Identify which cell holds the provided text, then report its [x, y] central coordinate. 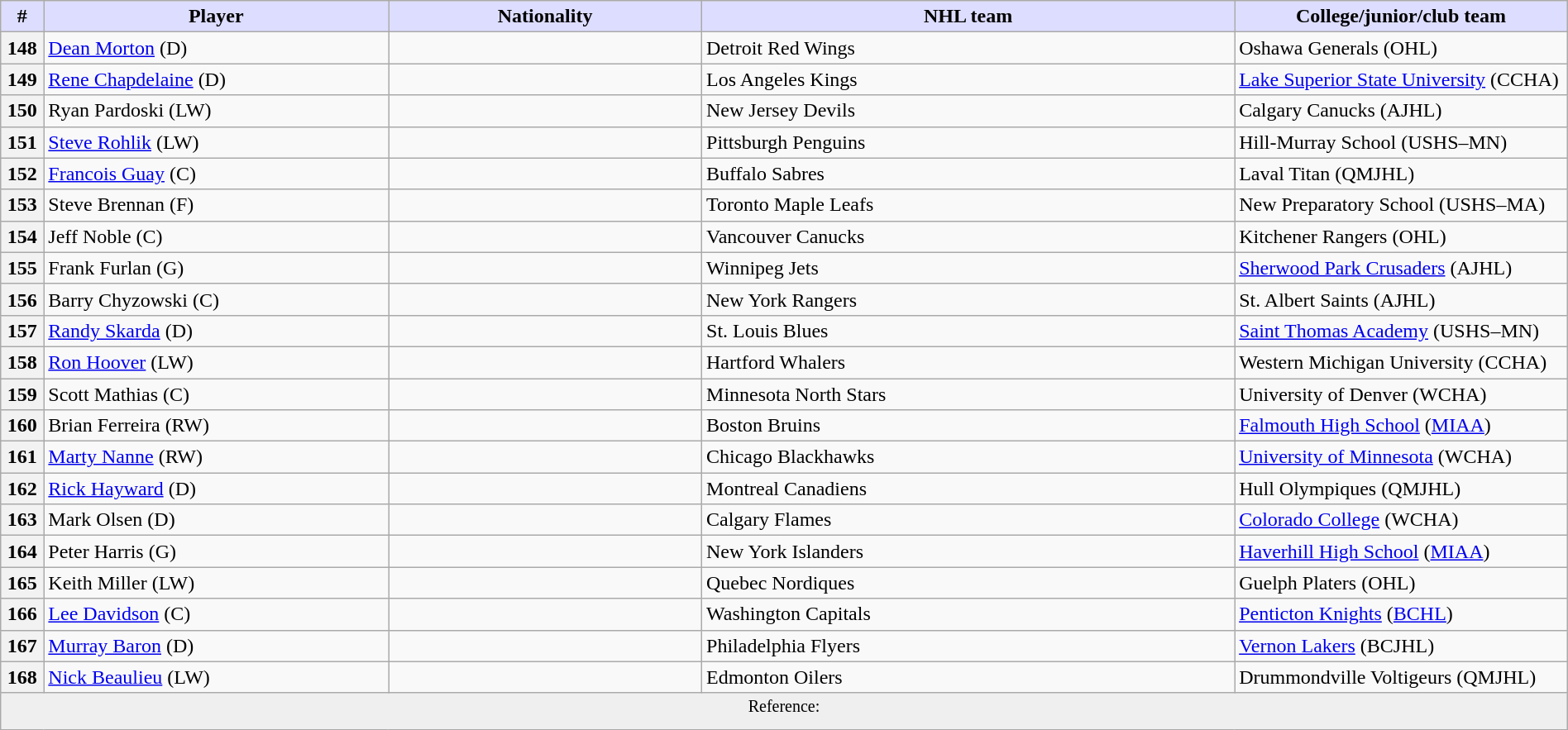
Calgary Flames [968, 520]
Haverhill High School (MIAA) [1401, 551]
Hill-Murray School (USHS–MN) [1401, 142]
Lee Davidson (C) [217, 614]
Los Angeles Kings [968, 79]
Randy Skarda (D) [217, 331]
Barry Chyzowski (C) [217, 299]
Dean Morton (D) [217, 48]
College/junior/club team [1401, 17]
Scott Mathias (C) [217, 394]
165 [22, 583]
Pittsburgh Penguins [968, 142]
# [22, 17]
Oshawa Generals (OHL) [1401, 48]
Buffalo Sabres [968, 174]
Drummondville Voltigeurs (QMJHL) [1401, 677]
Francois Guay (C) [217, 174]
New York Rangers [968, 299]
166 [22, 614]
Lake Superior State University (CCHA) [1401, 79]
Calgary Canucks (AJHL) [1401, 111]
St. Albert Saints (AJHL) [1401, 299]
160 [22, 426]
157 [22, 331]
New Preparatory School (USHS–MA) [1401, 205]
156 [22, 299]
University of Minnesota (WCHA) [1401, 457]
Detroit Red Wings [968, 48]
Toronto Maple Leafs [968, 205]
Murray Baron (D) [217, 646]
155 [22, 268]
158 [22, 362]
Rick Hayward (D) [217, 489]
Falmouth High School (MIAA) [1401, 426]
Marty Nanne (RW) [217, 457]
Steve Rohlik (LW) [217, 142]
Laval Titan (QMJHL) [1401, 174]
Nationality [546, 17]
Saint Thomas Academy (USHS–MN) [1401, 331]
Penticton Knights (BCHL) [1401, 614]
Kitchener Rangers (OHL) [1401, 236]
159 [22, 394]
Sherwood Park Crusaders (AJHL) [1401, 268]
Edmonton Oilers [968, 677]
Winnipeg Jets [968, 268]
150 [22, 111]
Colorado College (WCHA) [1401, 520]
Western Michigan University (CCHA) [1401, 362]
Ron Hoover (LW) [217, 362]
NHL team [968, 17]
153 [22, 205]
Minnesota North Stars [968, 394]
Reference: [784, 711]
Guelph Platers (OHL) [1401, 583]
New York Islanders [968, 551]
168 [22, 677]
Keith Miller (LW) [217, 583]
Rene Chapdelaine (D) [217, 79]
Vancouver Canucks [968, 236]
Mark Olsen (D) [217, 520]
167 [22, 646]
Hartford Whalers [968, 362]
149 [22, 79]
Brian Ferreira (RW) [217, 426]
161 [22, 457]
162 [22, 489]
Washington Capitals [968, 614]
University of Denver (WCHA) [1401, 394]
Peter Harris (G) [217, 551]
Player [217, 17]
Quebec Nordiques [968, 583]
154 [22, 236]
Vernon Lakers (BCJHL) [1401, 646]
Hull Olympiques (QMJHL) [1401, 489]
Nick Beaulieu (LW) [217, 677]
163 [22, 520]
Boston Bruins [968, 426]
Ryan Pardoski (LW) [217, 111]
Chicago Blackhawks [968, 457]
Steve Brennan (F) [217, 205]
Philadelphia Flyers [968, 646]
St. Louis Blues [968, 331]
Jeff Noble (C) [217, 236]
164 [22, 551]
151 [22, 142]
New Jersey Devils [968, 111]
148 [22, 48]
152 [22, 174]
Montreal Canadiens [968, 489]
Frank Furlan (G) [217, 268]
